Find where the given text appears and provide that cell's center as (X, Y) coordinate. 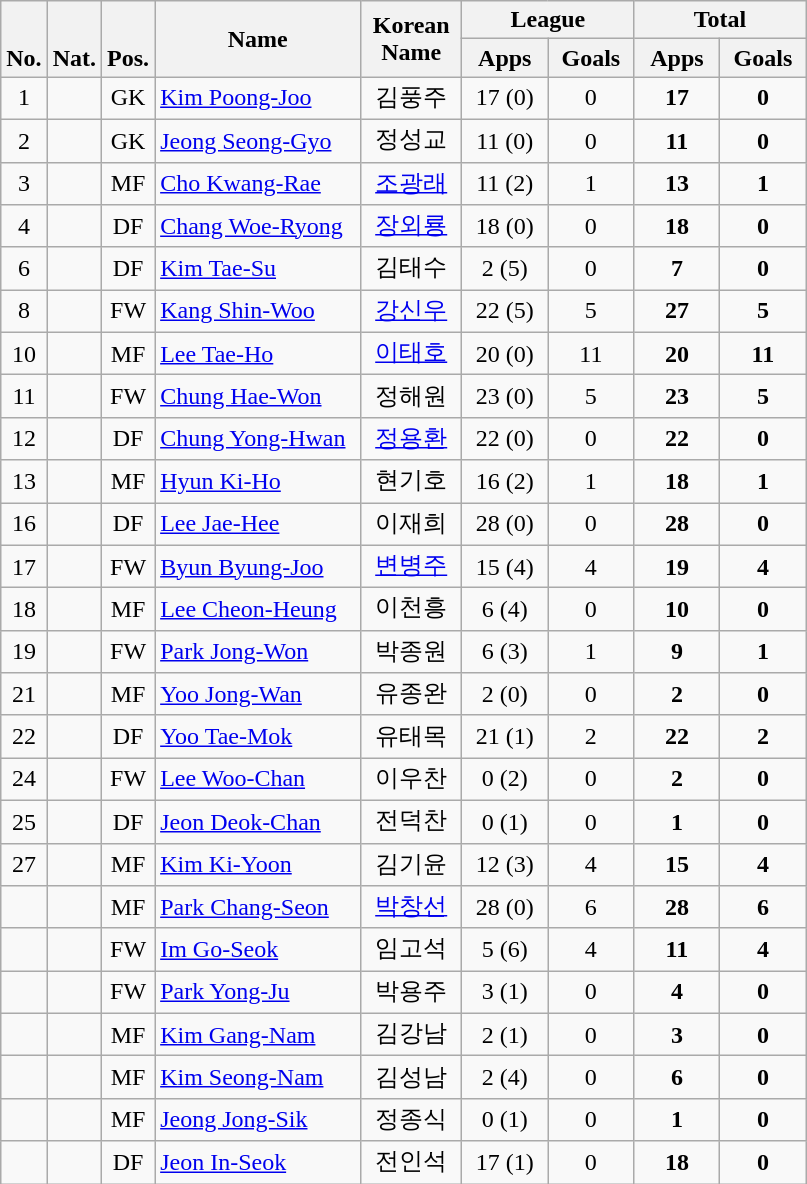
11 (2) (505, 184)
2 (0) (505, 694)
Byun Byung-Joo (258, 566)
Im Go-Seok (258, 950)
Kang Shin-Woo (258, 312)
이재희 (412, 524)
이태호 (412, 354)
20 (0) (505, 354)
8 (24, 312)
9 (677, 652)
Park Yong-Ju (258, 992)
Lee Cheon-Heung (258, 610)
장외룡 (412, 226)
6 (3) (505, 652)
Kim Gang-Nam (258, 1034)
21 (24, 694)
Chung Yong-Hwan (258, 438)
이우찬 (412, 780)
Jeon In-Seok (258, 1162)
박창선 (412, 908)
Kim Seong-Nam (258, 1078)
2 (1) (505, 1034)
Pos. (128, 39)
Chung Hae-Won (258, 396)
Yoo Tae-Mok (258, 736)
22 (5) (505, 312)
정용환 (412, 438)
15 (677, 864)
23 (677, 396)
Yoo Jong-Wan (258, 694)
12 (3) (505, 864)
현기호 (412, 482)
11 (0) (505, 140)
전덕찬 (412, 822)
League (548, 20)
Jeong Seong-Gyo (258, 140)
17 (0) (505, 98)
Nat. (74, 39)
임고석 (412, 950)
Name (258, 39)
정종식 (412, 1120)
2 (4) (505, 1078)
김강남 (412, 1034)
유태목 (412, 736)
No. (24, 39)
25 (24, 822)
21 (1) (505, 736)
김풍주 (412, 98)
7 (677, 268)
김기윤 (412, 864)
0 (2) (505, 780)
Lee Tae-Ho (258, 354)
Kim Ki-Yoon (258, 864)
22 (0) (505, 438)
강신우 (412, 312)
16 (2) (505, 482)
박용주 (412, 992)
Hyun Ki-Ho (258, 482)
Jeon Deok-Chan (258, 822)
KoreanName (412, 39)
18 (0) (505, 226)
20 (677, 354)
24 (24, 780)
6 (4) (505, 610)
유종완 (412, 694)
김태수 (412, 268)
Total (720, 20)
5 (6) (505, 950)
박종원 (412, 652)
Park Jong-Won (258, 652)
15 (4) (505, 566)
이천흥 (412, 610)
2 (5) (505, 268)
Chang Woe-Ryong (258, 226)
Lee Jae-Hee (258, 524)
정해원 (412, 396)
Kim Poong-Joo (258, 98)
16 (24, 524)
Lee Woo-Chan (258, 780)
정성교 (412, 140)
Kim Tae-Su (258, 268)
17 (1) (505, 1162)
12 (24, 438)
Jeong Jong-Sik (258, 1120)
23 (0) (505, 396)
변병주 (412, 566)
조광래 (412, 184)
Cho Kwang-Rae (258, 184)
3 (1) (505, 992)
전인석 (412, 1162)
Park Chang-Seon (258, 908)
김성남 (412, 1078)
